For the text-containing cell, return its midpoint in (x, y) coordinate format. 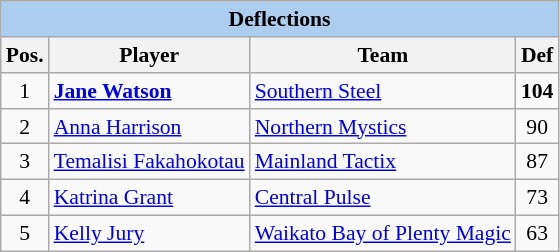
Pos. (25, 55)
4 (25, 197)
Central Pulse (383, 197)
2 (25, 126)
Temalisi Fakahokotau (150, 162)
Northern Mystics (383, 126)
Deflections (280, 19)
Player (150, 55)
Def (538, 55)
87 (538, 162)
Waikato Bay of Plenty Magic (383, 233)
5 (25, 233)
104 (538, 91)
73 (538, 197)
Kelly Jury (150, 233)
Jane Watson (150, 91)
Katrina Grant (150, 197)
63 (538, 233)
Southern Steel (383, 91)
1 (25, 91)
90 (538, 126)
Team (383, 55)
3 (25, 162)
Mainland Tactix (383, 162)
Anna Harrison (150, 126)
